Detect which cell encompasses the target text, then output its (x, y) center coordinate. 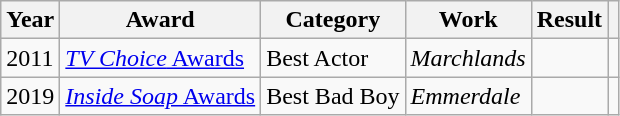
Award (160, 20)
Work (468, 20)
Best Actor (333, 58)
Marchlands (468, 58)
2011 (30, 58)
Emmerdale (468, 96)
Year (30, 20)
Category (333, 20)
Result (569, 20)
TV Choice Awards (160, 58)
Inside Soap Awards (160, 96)
2019 (30, 96)
Best Bad Boy (333, 96)
